Identify which cell holds the provided text, then report its [x, y] central coordinate. 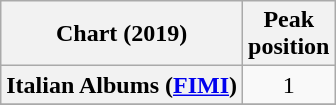
Chart (2019) [122, 34]
1 [289, 85]
Peakposition [289, 34]
Italian Albums (FIMI) [122, 85]
